Capture the cell that displays the provided text and extract its (X, Y) central coordinate. 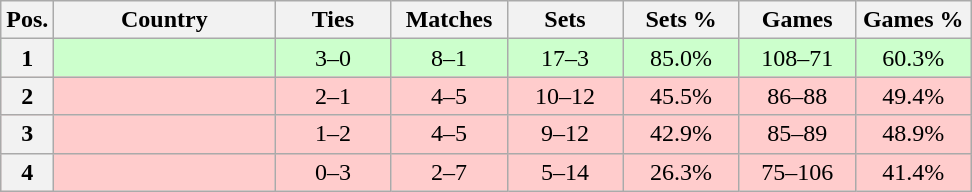
85–89 (797, 134)
3 (28, 134)
17–3 (565, 58)
42.9% (681, 134)
60.3% (913, 58)
26.3% (681, 172)
4 (28, 172)
108–71 (797, 58)
48.9% (913, 134)
Pos. (28, 20)
3–0 (333, 58)
45.5% (681, 96)
9–12 (565, 134)
85.0% (681, 58)
75–106 (797, 172)
1 (28, 58)
49.4% (913, 96)
2–1 (333, 96)
10–12 (565, 96)
8–1 (449, 58)
86–88 (797, 96)
0–3 (333, 172)
Games % (913, 20)
Games (797, 20)
Sets (565, 20)
2–7 (449, 172)
Ties (333, 20)
2 (28, 96)
Country (164, 20)
5–14 (565, 172)
Matches (449, 20)
Sets % (681, 20)
1–2 (333, 134)
41.4% (913, 172)
